Pinpoint the cell where the given text exists, returning its [X, Y] midpoint coordinate. 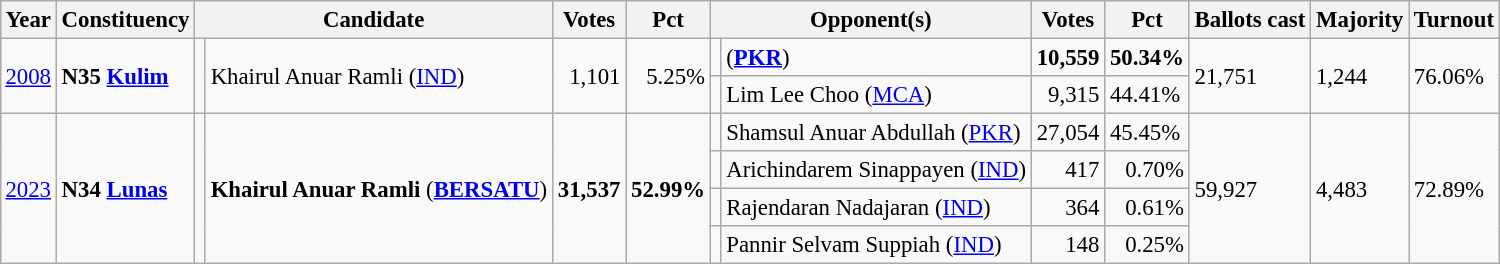
72.89% [1454, 189]
N34 Lunas [125, 189]
0.25% [1148, 245]
10,559 [1068, 57]
5.25% [668, 76]
Opponent(s) [870, 20]
1,244 [1360, 76]
52.99% [668, 189]
Arichindarem Sinappayen (IND) [876, 170]
417 [1068, 170]
59,927 [1250, 189]
1,101 [588, 76]
148 [1068, 245]
9,315 [1068, 95]
76.06% [1454, 76]
4,483 [1360, 189]
N35 Kulim [125, 76]
21,751 [1250, 76]
27,054 [1068, 133]
Year [28, 20]
Turnout [1454, 20]
Rajendaran Nadajaran (IND) [876, 208]
2023 [28, 189]
Pannir Selvam Suppiah (IND) [876, 245]
Constituency [125, 20]
364 [1068, 208]
31,537 [588, 189]
0.61% [1148, 208]
45.45% [1148, 133]
(PKR) [876, 57]
Shamsul Anuar Abdullah (PKR) [876, 133]
2008 [28, 76]
50.34% [1148, 57]
Khairul Anuar Ramli (BERSATU) [378, 189]
Lim Lee Choo (MCA) [876, 95]
Candidate [374, 20]
Khairul Anuar Ramli (IND) [378, 76]
Majority [1360, 20]
44.41% [1148, 95]
0.70% [1148, 170]
Ballots cast [1250, 20]
